Detect which cell encompasses the target text, then output its (x, y) center coordinate. 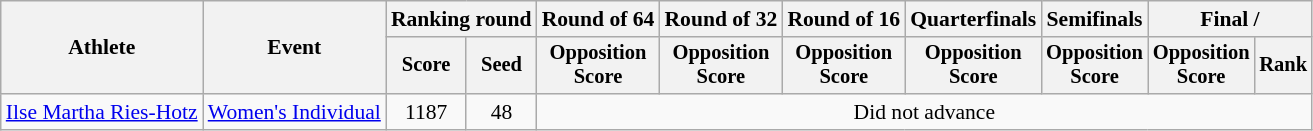
48 (501, 112)
Women's Individual (294, 112)
Seed (501, 66)
Score (426, 66)
Round of 32 (720, 19)
Ranking round (462, 19)
Did not advance (924, 112)
Event (294, 48)
Ilse Martha Ries-Hotz (102, 112)
Athlete (102, 48)
1187 (426, 112)
Semifinals (1094, 19)
Rank (1283, 66)
Final / (1230, 19)
Round of 16 (844, 19)
Quarterfinals (973, 19)
Round of 64 (598, 19)
